For the text-containing cell, return its midpoint in (X, Y) coordinate format. 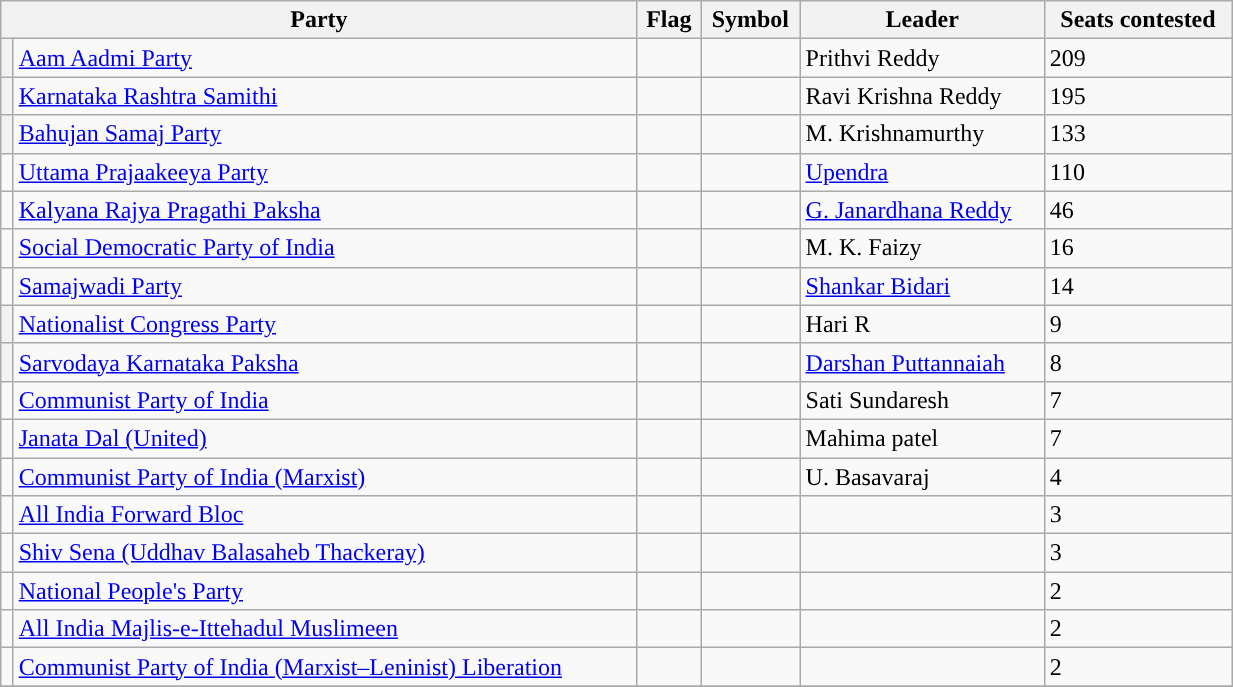
Symbol (751, 20)
Upendra (922, 172)
46 (1138, 210)
Nationalist Congress Party (325, 324)
Janata Dal (United) (325, 438)
110 (1138, 172)
G. Janardhana Reddy (922, 210)
Sati Sundaresh (922, 400)
8 (1138, 362)
Kalyana Rajya Pragathi Paksha (325, 210)
Communist Party of India (325, 400)
Shiv Sena (Uddhav Balasaheb Thackeray) (325, 553)
Mahima patel (922, 438)
Prithvi Reddy (922, 58)
4 (1138, 477)
Uttama Prajaakeeya Party (325, 172)
Seats contested (1138, 20)
Communist Party of India (Marxist) (325, 477)
M. Krishnamurthy (922, 134)
Ravi Krishna Reddy (922, 96)
M. K. Faizy (922, 248)
National People's Party (325, 591)
Karnataka Rashtra Samithi (325, 96)
14 (1138, 286)
Shankar Bidari (922, 286)
Samajwadi Party (325, 286)
195 (1138, 96)
Bahujan Samaj Party (325, 134)
Hari R (922, 324)
Leader (922, 20)
Communist Party of India (Marxist–Leninist) Liberation (325, 667)
9 (1138, 324)
Darshan Puttannaiah (922, 362)
Social Democratic Party of India (325, 248)
Party (319, 20)
Sarvodaya Karnataka Paksha (325, 362)
All India Forward Bloc (325, 515)
209 (1138, 58)
16 (1138, 248)
133 (1138, 134)
All India Majlis-e-Ittehadul Muslimeen (325, 629)
Flag (668, 20)
Aam Aadmi Party (325, 58)
U. Basavaraj (922, 477)
